Search for the cell housing the specified text and yield its (x, y) center coordinate. 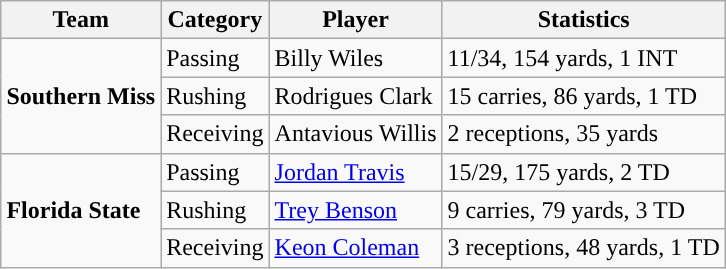
Antavious Willis (356, 134)
Southern Miss (81, 96)
Team (81, 20)
Player (356, 20)
15/29, 175 yards, 2 TD (584, 172)
2 receptions, 35 yards (584, 134)
11/34, 154 yards, 1 INT (584, 58)
Billy Wiles (356, 58)
Florida State (81, 210)
Jordan Travis (356, 172)
Trey Benson (356, 210)
Rodrigues Clark (356, 96)
Keon Coleman (356, 248)
Category (215, 20)
Statistics (584, 20)
9 carries, 79 yards, 3 TD (584, 210)
3 receptions, 48 yards, 1 TD (584, 248)
15 carries, 86 yards, 1 TD (584, 96)
